Capture the cell that displays the provided text and extract its (x, y) central coordinate. 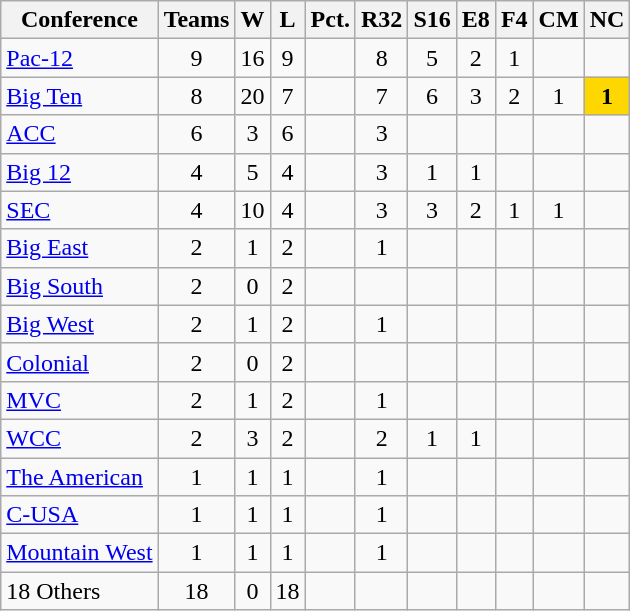
Big Ten (80, 96)
C-USA (80, 515)
E8 (476, 20)
W (252, 20)
20 (252, 96)
18 Others (80, 591)
16 (252, 58)
WCC (80, 438)
CM (558, 20)
Colonial (80, 362)
F4 (514, 20)
Big East (80, 248)
NC (607, 20)
Teams (196, 20)
R32 (381, 20)
Big West (80, 324)
Mountain West (80, 553)
ACC (80, 134)
SEC (80, 210)
L (288, 20)
The American (80, 477)
Big South (80, 286)
Pct. (330, 20)
Pac-12 (80, 58)
10 (252, 210)
S16 (432, 20)
Big 12 (80, 172)
Conference (80, 20)
MVC (80, 400)
